Detect which cell encompasses the target text, then output its [X, Y] center coordinate. 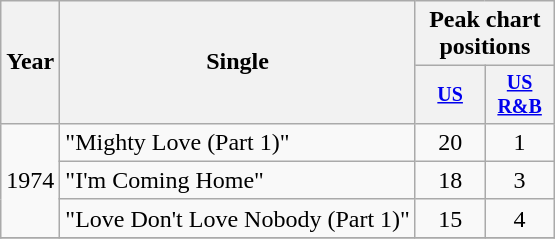
"Love Don't Love Nobody (Part 1)" [238, 218]
USR&B [520, 94]
1 [520, 142]
1974 [30, 180]
Single [238, 62]
20 [450, 142]
18 [450, 180]
"I'm Coming Home" [238, 180]
Peak chart positions [484, 34]
Year [30, 62]
15 [450, 218]
4 [520, 218]
3 [520, 180]
US [450, 94]
"Mighty Love (Part 1)" [238, 142]
